Output the (x, y) coordinate of the center of the cell containing the given text.  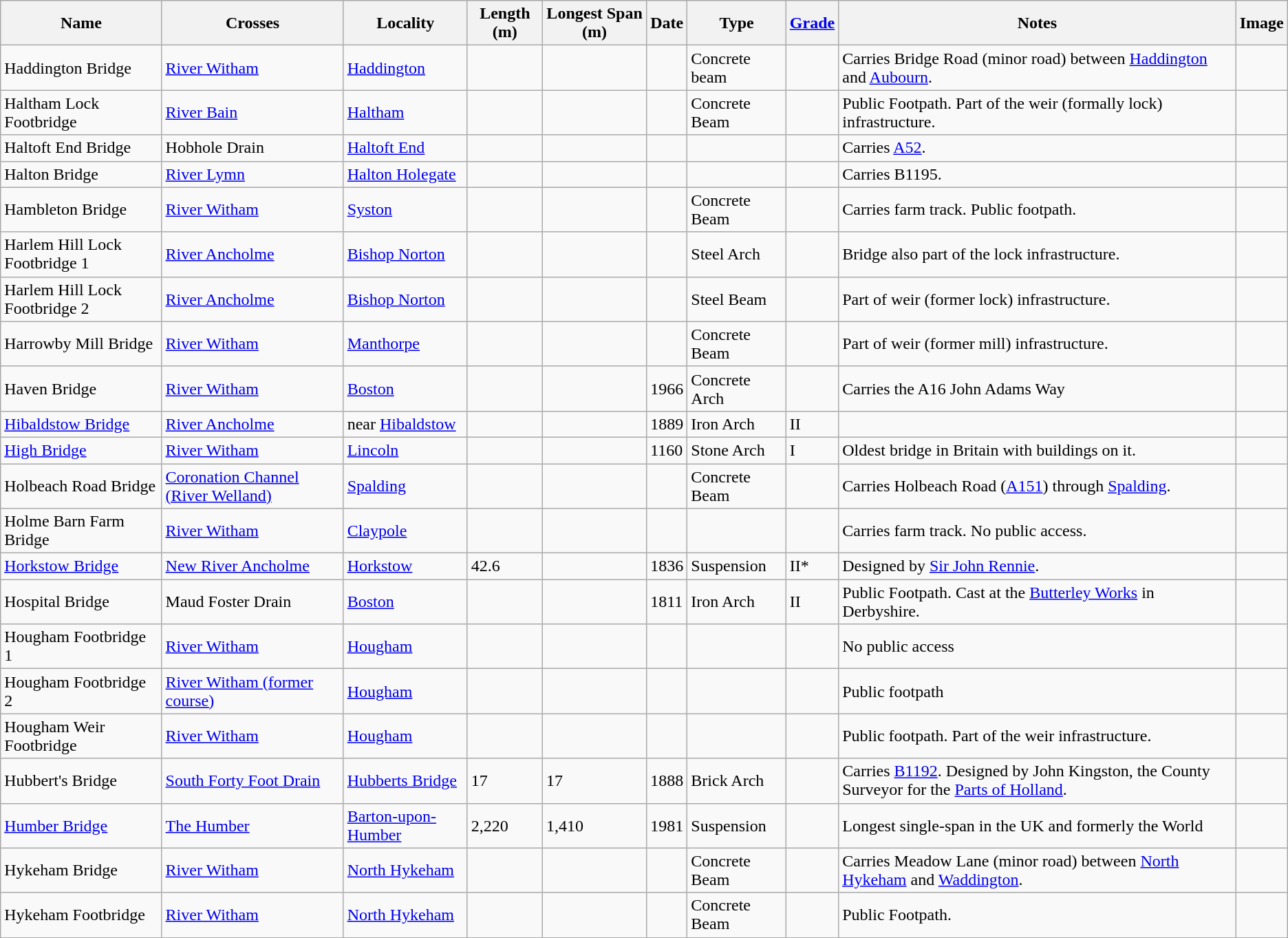
I (812, 450)
Spalding (405, 486)
The Humber (253, 826)
South Forty Foot Drain (253, 780)
High Bridge (81, 450)
River Witham (former course) (253, 691)
Carries B1192. Designed by John Kingston, the County Surveyor for the Parts of Holland. (1038, 780)
Syston (405, 209)
Locality (405, 23)
Concrete beam (737, 67)
Haddington (405, 67)
Image (1262, 23)
Public footpath. Part of the weir infrastructure. (1038, 736)
Harrowby Mill Bridge (81, 344)
1966 (667, 388)
River Bain (253, 113)
near Hibaldstow (405, 424)
Haltoft End (405, 148)
Carries Meadow Lane (minor road) between North Hykeham and Waddington. (1038, 870)
Crosses (253, 23)
Carries farm track. Public footpath. (1038, 209)
Haltoft End Bridge (81, 148)
Lincoln (405, 450)
Carries the A16 John Adams Way (1038, 388)
Horkstow Bridge (81, 566)
Part of weir (former lock) infrastructure. (1038, 299)
1836 (667, 566)
Hubberts Bridge (405, 780)
Holme Barn Farm Bridge (81, 531)
Concrete Arch (737, 388)
Brick Arch (737, 780)
Carries B1195. (1038, 174)
Hougham Footbridge 2 (81, 691)
Halton Bridge (81, 174)
Harlem Hill Lock Footbridge 2 (81, 299)
1160 (667, 450)
Barton-upon-Humber (405, 826)
Hospital Bridge (81, 601)
Hykeham Footbridge (81, 915)
Halton Holegate (405, 174)
Hambleton Bridge (81, 209)
1811 (667, 601)
42.6 (505, 566)
Claypole (405, 531)
Hougham Weir Footbridge (81, 736)
Hykeham Bridge (81, 870)
Steel Arch (737, 255)
Hougham Footbridge 1 (81, 647)
Stone Arch (737, 450)
Oldest bridge in Britain with buildings on it. (1038, 450)
Notes (1038, 23)
Length (m) (505, 23)
1889 (667, 424)
Coronation Channel (River Welland) (253, 486)
Carries farm track. No public access. (1038, 531)
1,410 (594, 826)
Carries A52. (1038, 148)
Public Footpath. Part of the weir (formally lock) infrastructure. (1038, 113)
Name (81, 23)
Humber Bridge (81, 826)
Hibaldstow Bridge (81, 424)
1888 (667, 780)
Bridge also part of the lock infrastructure. (1038, 255)
Haven Bridge (81, 388)
Hobhole Drain (253, 148)
Type (737, 23)
Longest single-span in the UK and formerly the World (1038, 826)
2,220 (505, 826)
Designed by Sir John Rennie. (1038, 566)
River Lymn (253, 174)
Horkstow (405, 566)
Hubbert's Bridge (81, 780)
Harlem Hill Lock Footbridge 1 (81, 255)
Holbeach Road Bridge (81, 486)
Part of weir (former mill) infrastructure. (1038, 344)
Carries Holbeach Road (A151) through Spalding. (1038, 486)
Carries Bridge Road (minor road) between Haddington and Aubourn. (1038, 67)
Haltham (405, 113)
Haltham Lock Footbridge (81, 113)
New River Ancholme (253, 566)
Haddington Bridge (81, 67)
Public footpath (1038, 691)
Steel Beam (737, 299)
1981 (667, 826)
Manthorpe (405, 344)
Date (667, 23)
Maud Foster Drain (253, 601)
Grade (812, 23)
Public Footpath. Cast at the Butterley Works in Derbyshire. (1038, 601)
II* (812, 566)
No public access (1038, 647)
Public Footpath. (1038, 915)
Longest Span (m) (594, 23)
